Output the [x, y] coordinate of the center of the cell containing the given text.  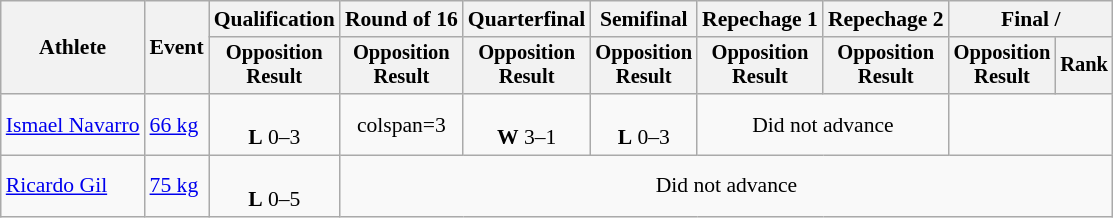
Ismael Navarro [73, 124]
Event [177, 48]
Semifinal [644, 19]
66 kg [177, 124]
Repechage 2 [886, 19]
Rank [1084, 66]
colspan=3 [402, 124]
75 kg [177, 186]
Athlete [73, 48]
Qualification [274, 19]
W 3–1 [527, 124]
Quarterfinal [527, 19]
Round of 16 [402, 19]
Repechage 1 [760, 19]
Ricardo Gil [73, 186]
Final / [1031, 19]
L 0–5 [274, 186]
